Find where the given text appears and provide that cell's center as (X, Y) coordinate. 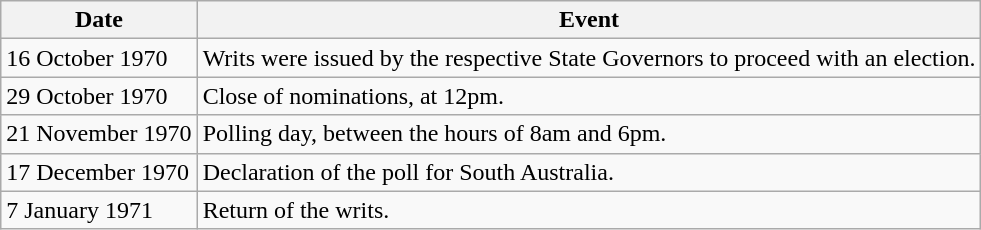
16 October 1970 (99, 58)
Return of the writs. (589, 210)
Date (99, 20)
21 November 1970 (99, 134)
7 January 1971 (99, 210)
Polling day, between the hours of 8am and 6pm. (589, 134)
29 October 1970 (99, 96)
Close of nominations, at 12pm. (589, 96)
17 December 1970 (99, 172)
Event (589, 20)
Writs were issued by the respective State Governors to proceed with an election. (589, 58)
Declaration of the poll for South Australia. (589, 172)
